Determine the (x, y) coordinate at the center of the cell enclosing the given text.  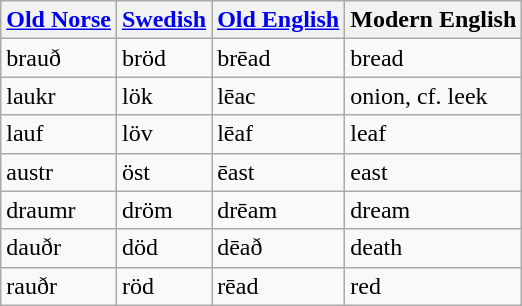
löv (164, 134)
öst (164, 172)
dēað (278, 248)
dröm (164, 210)
onion, cf. leek (434, 96)
rēad (278, 286)
Old Norse (59, 20)
dream (434, 210)
draumr (59, 210)
austr (59, 172)
lēaf (278, 134)
dauðr (59, 248)
bread (434, 58)
leaf (434, 134)
lēac (278, 96)
red (434, 286)
Swedish (164, 20)
röd (164, 286)
lauf (59, 134)
död (164, 248)
Old English (278, 20)
brauð (59, 58)
death (434, 248)
rauðr (59, 286)
Modern English (434, 20)
lök (164, 96)
ēast (278, 172)
brēad (278, 58)
laukr (59, 96)
east (434, 172)
bröd (164, 58)
drēam (278, 210)
